Search for the cell housing the specified text and yield its [x, y] center coordinate. 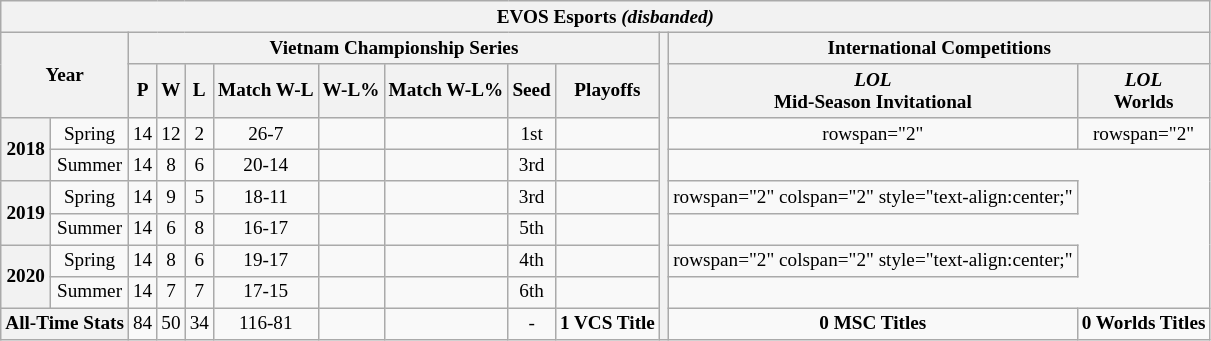
34 [199, 324]
2 [199, 134]
50 [171, 324]
EVOS Esports (disbanded) [606, 17]
12 [171, 134]
P [142, 91]
2018 [26, 150]
2020 [26, 276]
Playoffs [607, 91]
Match W-L% [446, 91]
LOL Worlds [1144, 91]
6th [532, 292]
International Competitions [940, 48]
19-17 [266, 261]
20-14 [266, 166]
0 MSC Titles [873, 324]
4th [532, 261]
1 VCS Title [607, 324]
Match W-L [266, 91]
All-Time Stats [65, 324]
5 [199, 197]
- [532, 324]
5th [532, 229]
1st [532, 134]
9 [171, 197]
Vietnam Championship Series [394, 48]
2019 [26, 212]
116-81 [266, 324]
17-15 [266, 292]
Year [65, 75]
W [171, 91]
18-11 [266, 197]
Seed [532, 91]
84 [142, 324]
0 Worlds Titles [1144, 324]
26-7 [266, 134]
W-L% [351, 91]
L [199, 91]
LOL Mid-Season Invitational [873, 91]
16-17 [266, 229]
